Search for the cell housing the specified text and yield its (X, Y) center coordinate. 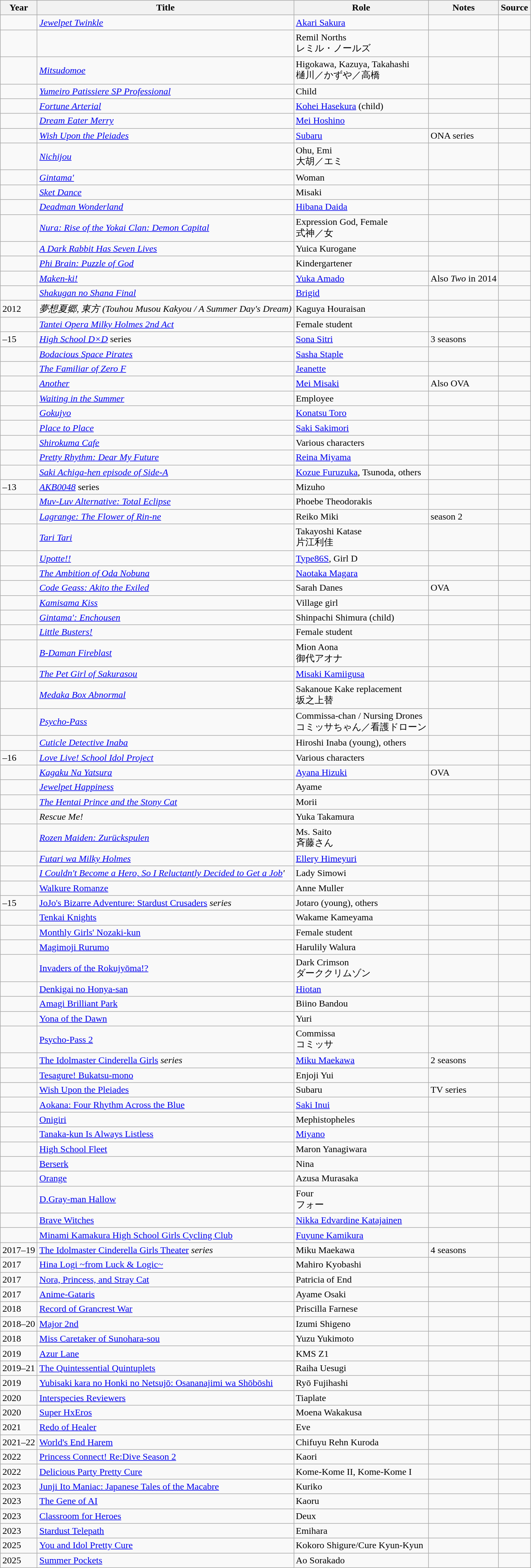
Ryō Fujihashi (361, 1383)
Aokana: Four Rhythm Across the Blue (165, 1105)
Place to Place (165, 428)
The Pet Girl of Sakurasou (165, 674)
World's End Harem (165, 1442)
Code Geass: Akito the Exiled (165, 588)
Konatsu Toro (361, 413)
Jewelpet Twinkle (165, 23)
Reina Miyama (361, 457)
D.Gray-man Hallow (165, 1199)
Kaori (361, 1457)
Maken-ki! (165, 278)
Saki Achiga-hen episode of Side-A (165, 472)
Hiroshi Inaba (young), others (361, 743)
Upotte!! (165, 558)
Miss Caretaker of Sunohara-sou (165, 1339)
Village girl (361, 603)
Lady Simowi (361, 873)
Invaders of the Rokujyōma!? (165, 968)
Mei Hoshino (361, 121)
TV series (464, 1090)
Azur Lane (165, 1353)
Magimoji Rurumo (165, 947)
Eve (361, 1427)
Kamisama Kiss (165, 603)
Kome-Kome II, Kome-Kome I (361, 1472)
Ayame Osaki (361, 1294)
2019–21 (19, 1368)
Sasha Staple (361, 354)
–13 (19, 487)
The Hentai Prince and the Stony Cat (165, 802)
Raiha Uesugi (361, 1368)
Misaki (361, 192)
B-Daman Fireblast (165, 653)
Higokawa, Kazuya, Takahashi樋川／かずや／高橋 (361, 70)
Classroom for Heroes (165, 1516)
Yuka Takamura (361, 817)
Gokujyo (165, 413)
Remil Northsレミル・ノールズ (361, 43)
Dark Crimsonダーククリムゾン (361, 968)
Anime-Gataris (165, 1294)
Morii (361, 802)
Deux (361, 1516)
Tenkai Knights (165, 918)
Moena Wakakusa (361, 1413)
Chifuyu Rehn Kuroda (361, 1442)
Priscilla Farnese (361, 1309)
Miyano (361, 1134)
Tanaka-kun Is Always Listless (165, 1134)
Title (165, 8)
Expression God, Female式神／女 (361, 228)
Tesagure! Bukatsu-mono (165, 1075)
Kohei Hasekura (child) (361, 106)
Yumeiro Patissiere SP Professional (165, 91)
Jeanette (361, 369)
Lagrange: The Flower of Rin-ne (165, 516)
Source (514, 8)
Saki Inui (361, 1105)
ONA series (464, 136)
夢想夏郷, 東方 (Touhou Musou Kakyou / A Summer Day's Dream) (165, 309)
Delicious Party Pretty Cure (165, 1472)
Ayame (361, 787)
Sarah Danes (361, 588)
Employee (361, 398)
High School D×D series (165, 339)
I Couldn't Become a Hero, So I Reluctantly Decided to Get a Job' (165, 873)
Ayana Hizuki (361, 772)
Commissaコミッサ (361, 1040)
Dream Eater Merry (165, 121)
Maron Yanagiwara (361, 1149)
Emihara (361, 1531)
Mizuho (361, 487)
Notes (464, 8)
Woman (361, 177)
Mitsudomoe (165, 70)
Waiting in the Summer (165, 398)
Wakame Kameyama (361, 918)
JoJo's Bizarre Adventure: Stardust Crusaders series (165, 903)
Stardust Telepath (165, 1531)
Also OVA (464, 384)
Nina (361, 1164)
The Idolmaster Cinderella Girls series (165, 1060)
Yubisaki kara no Honki no Netsujō: Osananajimi wa Shōbōshi (165, 1383)
The Familiar of Zero F (165, 369)
Psycho-Pass 2 (165, 1040)
Kuriko (361, 1486)
Orange (165, 1179)
Saki Sakimori (361, 428)
Year (19, 8)
2018–20 (19, 1324)
Fortune Arterial (165, 106)
You and Idol Pretty Cure (165, 1545)
Yuka Amado (361, 278)
Hiotan (361, 989)
Hibana Daida (361, 207)
Minami Kamakura High School Girls Cycling Club (165, 1235)
Reiko Miki (361, 516)
Interspecies Reviewers (165, 1398)
Harulily Walura (361, 947)
Mion Aona御代アオナ (361, 653)
3 seasons (464, 339)
Princess Connect! Re:Dive Season 2 (165, 1457)
Akari Sakura (361, 23)
Ohu, Emi大胡／エミ (361, 156)
A Dark Rabbit Has Seven Lives (165, 249)
Ms. Saito斉藤さん (361, 838)
season 2 (464, 516)
Izumi Shigeno (361, 1324)
Mephistopheles (361, 1120)
2012 (19, 309)
Jewelpet Happiness (165, 787)
Mei Misaki (361, 384)
Naotaka Magara (361, 573)
Junji Ito Maniac: Japanese Tales of the Macabre (165, 1486)
Kaguya Houraisan (361, 309)
Kaoru (361, 1501)
Ellery Himeyuri (361, 859)
Brave Witches (165, 1220)
2021–22 (19, 1442)
The Idolmaster Cinderella Girls Theater series (165, 1250)
Sona Sitri (361, 339)
Monthly Girls' Nozaki-kun (165, 932)
Fourフォー (361, 1199)
Muv-Luv Alternative: Total Eclipse (165, 502)
KMS Z1 (361, 1353)
Brigid (361, 293)
Patricia of End (361, 1279)
Super HxEros (165, 1413)
Yuri (361, 1019)
Anne Muller (361, 888)
Walkure Romanze (165, 888)
Futari wa Milky Holmes (165, 859)
Sket Dance (165, 192)
Yona of the Dawn (165, 1019)
Denkigai no Honya-san (165, 989)
Misaki Kamiigusa (361, 674)
Kagaku Na Yatsura (165, 772)
Amagi Brilliant Park (165, 1004)
Enjoji Yui (361, 1075)
Another (165, 384)
–16 (19, 758)
Bodacious Space Pirates (165, 354)
Rozen Maiden: Zurückspulen (165, 838)
Ao Sorakado (361, 1560)
Nura: Rise of the Yokai Clan: Demon Capital (165, 228)
Nikka Edvardine Katajainen (361, 1220)
Cuticle Detective Inaba (165, 743)
Tantei Opera Milky Holmes 2nd Act (165, 324)
Commissa-chan / Nursing Dronesコミッサちゃん／看護ドローン (361, 722)
Also Two in 2014 (464, 278)
Hina Logi ~from Luck & Logic~ (165, 1265)
Kokoro Shigure/Cure Kyun-Kyun (361, 1545)
Fuyune Kamikura (361, 1235)
Redo of Healer (165, 1427)
Nichijou (165, 156)
4 seasons (464, 1250)
Psycho-Pass (165, 722)
Phi Brain: Puzzle of God (165, 264)
Yuzu Yukimoto (361, 1339)
Love Live! School Idol Project (165, 758)
Onigiri (165, 1120)
2021 (19, 1427)
Child (361, 91)
Major 2nd (165, 1324)
Shinpachi Shimura (child) (361, 617)
Deadman Wonderland (165, 207)
Biino Bandou (361, 1004)
Mahiro Kyobashi (361, 1265)
AKB0048 series (165, 487)
2017–19 (19, 1250)
Takayoshi Katase片江利佳 (361, 537)
Type86S, Girl D (361, 558)
Shakugan no Shana Final (165, 293)
Gintama' (165, 177)
Azusa Murasaka (361, 1179)
Tari Tari (165, 537)
Medaka Box Abnormal (165, 695)
The Gene of AI (165, 1501)
Gintama': Enchousen (165, 617)
Kindergartener (361, 264)
Yuica Kurogane (361, 249)
The Quintessential Quintuplets (165, 1368)
High School Fleet (165, 1149)
Record of Grancrest War (165, 1309)
The Ambition of Oda Nobuna (165, 573)
Sakanoue Kake replacement坂之上替 (361, 695)
Berserk (165, 1164)
Little Busters! (165, 632)
Tiaplate (361, 1398)
Kozue Furuzuka, Tsunoda, others (361, 472)
Phoebe Theodorakis (361, 502)
Jotaro (young), others (361, 903)
Shirokuma Cafe (165, 443)
2 seasons (464, 1060)
Nora, Princess, and Stray Cat (165, 1279)
Role (361, 8)
Summer Pockets (165, 1560)
Rescue Me! (165, 817)
Pretty Rhythm: Dear My Future (165, 457)
